Return [X, Y] of the center of cell containing provided text 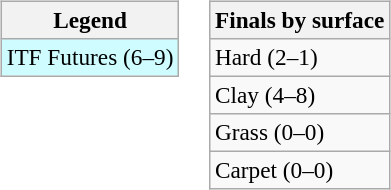
ITF Futures (6–9) [90, 57]
Carpet (0–0) [300, 171]
Clay (4–8) [300, 95]
Finals by surface [300, 20]
Grass (0–0) [300, 133]
Legend [90, 20]
Hard (2–1) [300, 57]
